Locate the cell with the specified text and output its [x, y] center coordinate. 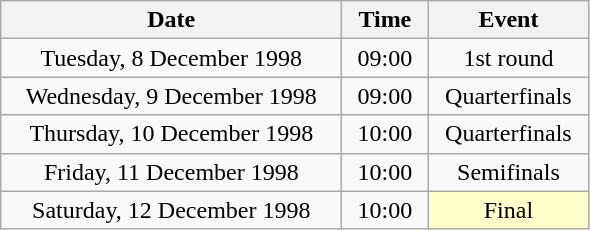
Wednesday, 9 December 1998 [172, 96]
Event [508, 20]
Semifinals [508, 172]
Time [385, 20]
Friday, 11 December 1998 [172, 172]
Date [172, 20]
Tuesday, 8 December 1998 [172, 58]
Thursday, 10 December 1998 [172, 134]
Final [508, 210]
1st round [508, 58]
Saturday, 12 December 1998 [172, 210]
